Return (X, Y) of the center of cell containing provided text 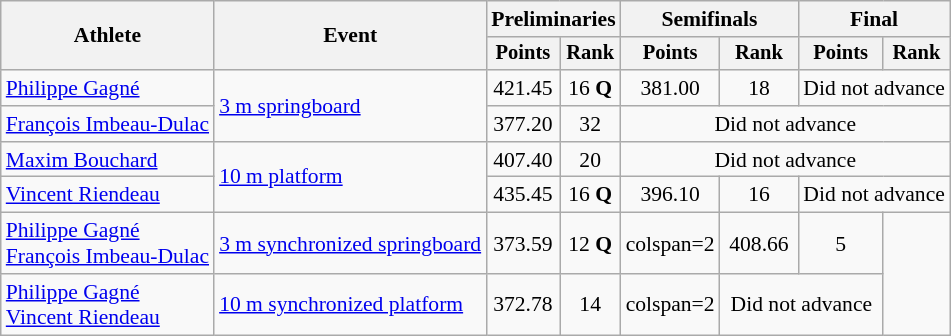
18 (760, 88)
Philippe GagnéFrançois Imbeau-Dulac (108, 244)
421.45 (523, 88)
372.78 (523, 304)
32 (590, 124)
Semifinals (710, 19)
François Imbeau-Dulac (108, 124)
Final (874, 19)
Preliminaries (553, 19)
435.45 (523, 195)
381.00 (670, 88)
377.20 (523, 124)
Philippe GagnéVincent Riendeau (108, 304)
Philippe Gagné (108, 88)
20 (590, 160)
3 m synchronized springboard (350, 244)
12 Q (590, 244)
Athlete (108, 36)
407.40 (523, 160)
Event (350, 36)
373.59 (523, 244)
16 (760, 195)
10 m platform (350, 178)
10 m synchronized platform (350, 304)
408.66 (760, 244)
396.10 (670, 195)
14 (590, 304)
Maxim Bouchard (108, 160)
5 (840, 244)
Vincent Riendeau (108, 195)
3 m springboard (350, 106)
